Determine the (x, y) coordinate at the center of the cell enclosing the given text.  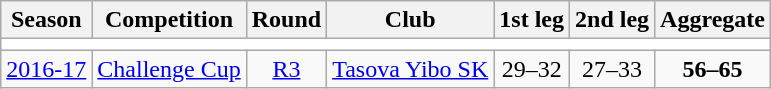
2nd leg (612, 20)
29–32 (532, 69)
R3 (286, 69)
Competition (169, 20)
1st leg (532, 20)
Tasova Yibo SK (410, 69)
56–65 (713, 69)
Round (286, 20)
Challenge Cup (169, 69)
Aggregate (713, 20)
27–33 (612, 69)
Club (410, 20)
Season (46, 20)
2016-17 (46, 69)
